Return the [X, Y] coordinate for the center point of the cell that contains the specified text.  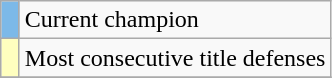
Most consecutive title defenses [175, 58]
Current champion [175, 20]
